Identify which cell holds the provided text, then report its (x, y) central coordinate. 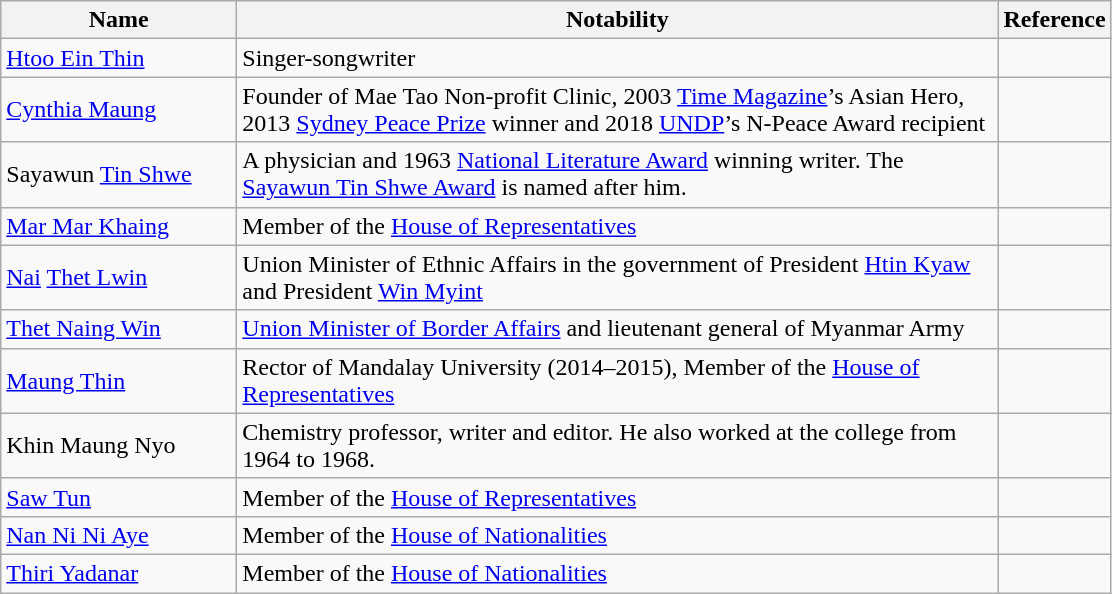
A physician and 1963 National Literature Award winning writer. The Sayawun Tin Shwe Award is named after him. (618, 174)
Mar Mar Khaing (119, 226)
Cynthia Maung (119, 110)
Singer-songwriter (618, 58)
Notability (618, 20)
Reference (1054, 20)
Saw Tun (119, 497)
Union Minister of Ethnic Affairs in the government of President Htin Kyaw and President Win Myint (618, 278)
Khin Maung Nyo (119, 446)
Htoo Ein Thin (119, 58)
Name (119, 20)
Founder of Mae Tao Non-profit Clinic, 2003 Time Magazine’s Asian Hero, 2013 Sydney Peace Prize winner and 2018 UNDP’s N-Peace Award recipient (618, 110)
Nai Thet Lwin (119, 278)
Sayawun Tin Shwe (119, 174)
Chemistry professor, writer and editor. He also worked at the college from 1964 to 1968. (618, 446)
Rector of Mandalay University (2014–2015), Member of the House of Representatives (618, 380)
Thet Naing Win (119, 329)
Maung Thin (119, 380)
Union Minister of Border Affairs and lieutenant general of Myanmar Army (618, 329)
Nan Ni Ni Aye (119, 535)
Thiri Yadanar (119, 573)
